Provide the (X, Y) coordinate of the cell's center where the given text is located.  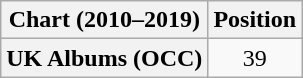
Chart (2010–2019) (104, 20)
UK Albums (OCC) (104, 58)
39 (255, 58)
Position (255, 20)
